Output the [x, y] coordinate of the center of the cell containing the given text.  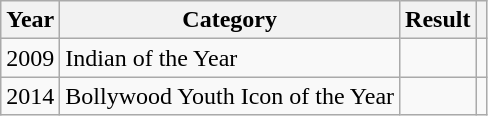
Category [230, 20]
2014 [30, 96]
Year [30, 20]
Result [438, 20]
2009 [30, 58]
Bollywood Youth Icon of the Year [230, 96]
Indian of the Year [230, 58]
